Return (x, y) of the center of cell containing provided text 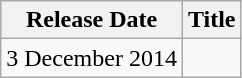
3 December 2014 (92, 58)
Title (212, 20)
Release Date (92, 20)
